Extract the [x, y] coordinate from the center of the cell holding the provided text.  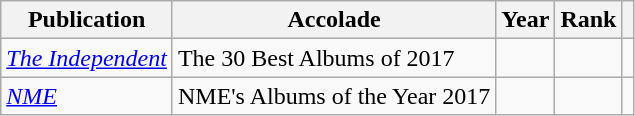
Year [526, 20]
The Independent [87, 58]
Rank [588, 20]
NME [87, 96]
NME's Albums of the Year 2017 [334, 96]
Accolade [334, 20]
Publication [87, 20]
The 30 Best Albums of 2017 [334, 58]
